Determine the [X, Y] coordinate at the center of the cell enclosing the given text.  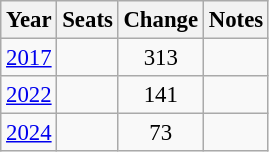
Seats [88, 20]
2017 [29, 58]
73 [160, 133]
Change [160, 20]
2022 [29, 95]
2024 [29, 133]
141 [160, 95]
Year [29, 20]
313 [160, 58]
Notes [236, 20]
